Output the [x, y] coordinate of the center of the cell containing the given text.  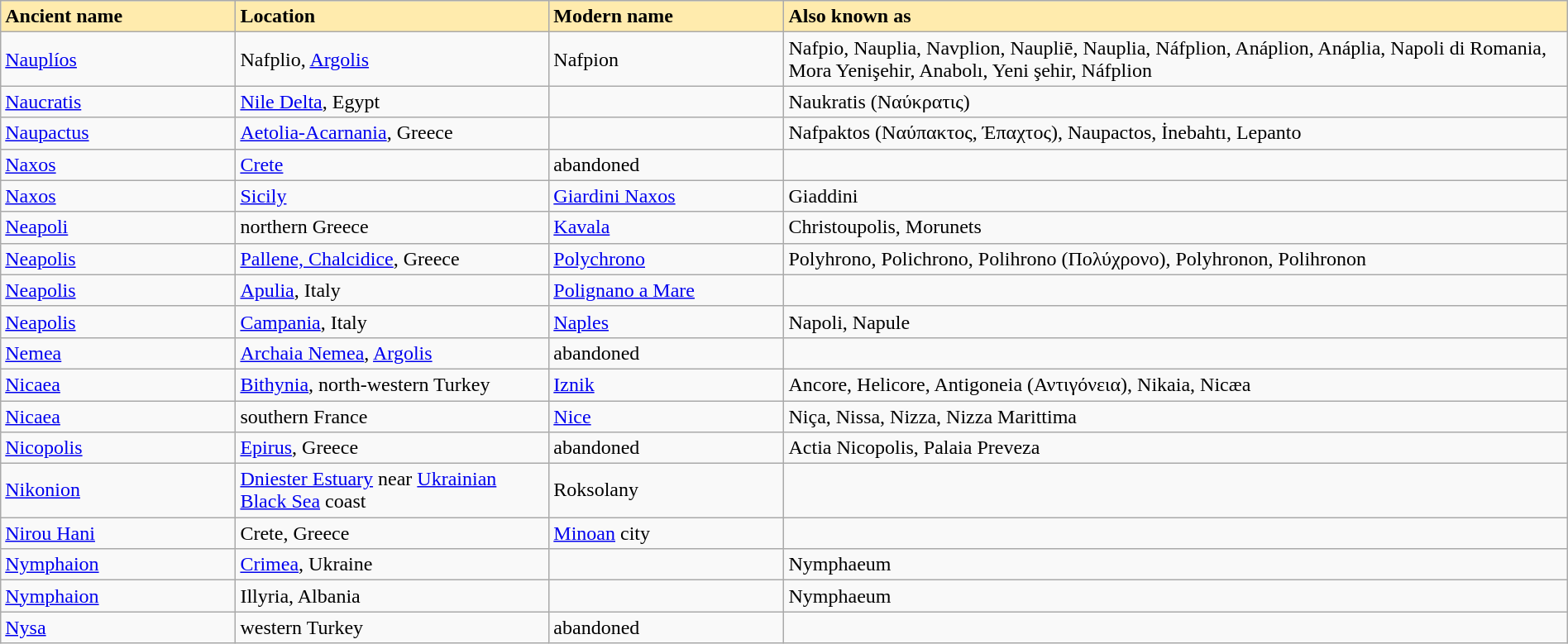
Nafpaktos (Ναύπακτος, Έπαχτος), Naupactos, İnebahtı, Lepanto [1176, 133]
Roksolany [667, 491]
Christoupolis, Morunets [1176, 227]
Giaddini [1176, 196]
Naples [667, 322]
Pallene, Chalcidice, Greece [392, 259]
Nikonion [118, 491]
Nysa [118, 627]
Nicopolis [118, 448]
Polignano a Mare [667, 290]
Archaia Nemea, Argolis [392, 353]
Kavala [667, 227]
Napoli, Napule [1176, 322]
Also known as [1176, 17]
Illyria, Albania [392, 596]
Naukratis (Ναύκρατις) [1176, 102]
Giardini Naxos [667, 196]
Dniester Estuary near Ukrainian Black Sea coast [392, 491]
Location [392, 17]
Niça, Nissa, Nizza, Nizza Marittima [1176, 416]
Actia Nicopolis, Palaia Preveza [1176, 448]
Sicily [392, 196]
Crimea, Ukraine [392, 565]
Nauplíos [118, 60]
Ancient name [118, 17]
Nile Delta, Egypt [392, 102]
Crete [392, 165]
Apulia, Italy [392, 290]
Nafplio, Argolis [392, 60]
Naucratis [118, 102]
western Turkey [392, 627]
northern Greece [392, 227]
Epirus, Greece [392, 448]
Nafpion [667, 60]
Polyhrono, Polichrono, Polihrono (Πολύχρονο), Polyhronon, Polihronon [1176, 259]
Aetolia-Acarnania, Greece [392, 133]
Campania, Italy [392, 322]
Naupactus [118, 133]
southern France [392, 416]
Nirou Hani [118, 533]
Crete, Greece [392, 533]
Polychrono [667, 259]
Ancore, Helicore, Antigoneia (Αντιγόνεια), Nikaia, Nicæa [1176, 384]
Neapoli [118, 227]
Minoan city [667, 533]
Nice [667, 416]
Nemea [118, 353]
Bithynia, north-western Turkey [392, 384]
Iznik [667, 384]
Nafpio, Nauplia, Navplion, Naupliē, Nauplia, Náfplion, Anáplion, Anáplia, Napoli di Romania, Mora Yenişehir, Anabolı, Yeni şehir, Náfplion [1176, 60]
Modern name [667, 17]
